Identify which cell holds the provided text, then report its [X, Y] central coordinate. 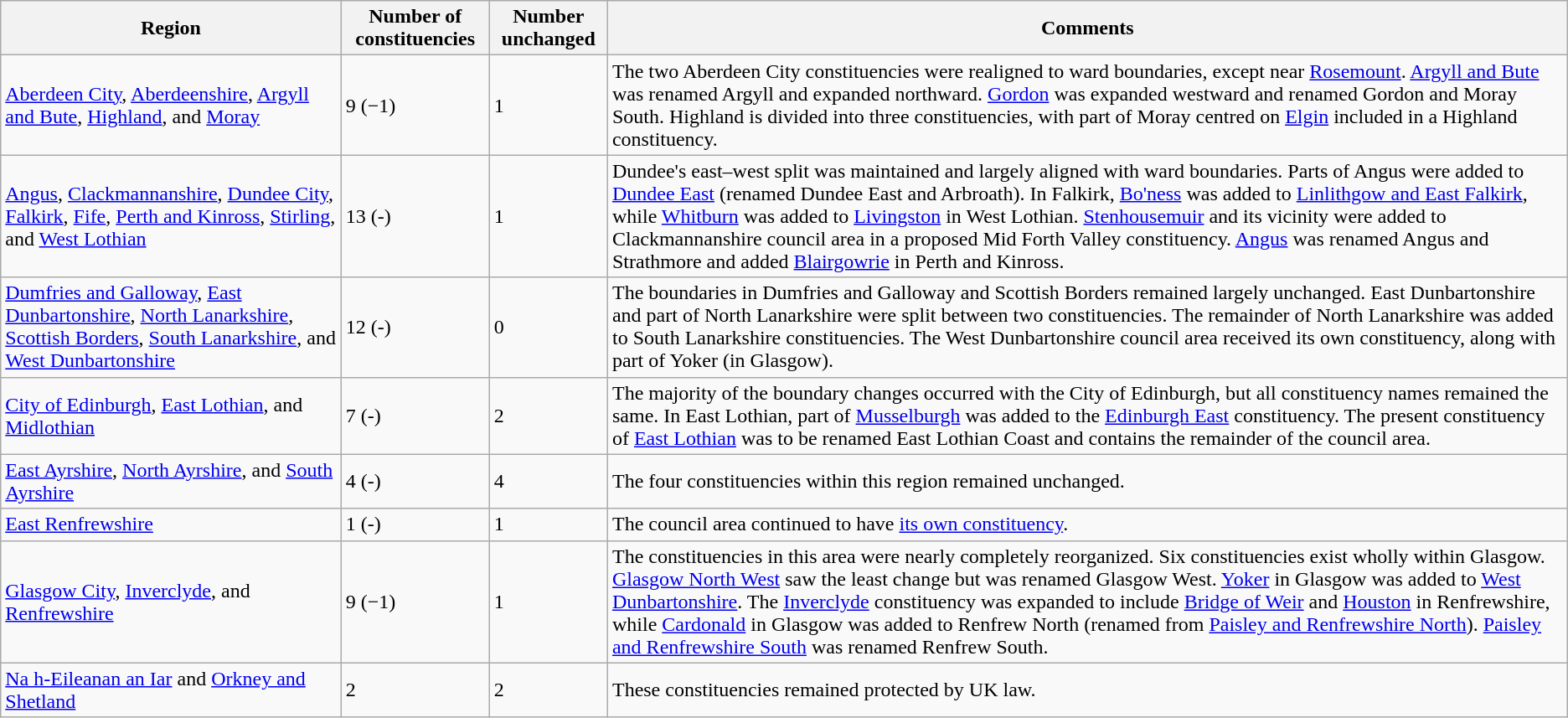
4 (-) [415, 481]
1 (-) [415, 524]
13 (-) [415, 216]
Angus, Clackmannanshire, Dundee City, Falkirk, Fife, Perth and Kinross, Stirling, and West Lothian [171, 216]
These constituencies remained protected by UK law. [1087, 690]
Comments [1087, 28]
0 [548, 327]
Dumfries and Galloway, East Dunbartonshire, North Lanarkshire, Scottish Borders, South Lanarkshire, and West Dunbartonshire [171, 327]
12 (-) [415, 327]
Number unchanged [548, 28]
Glasgow City, Inverclyde, and Renfrewshire [171, 602]
Aberdeen City, Aberdeenshire, Argyll and Bute, Highland, and Moray [171, 106]
The four constituencies within this region remained unchanged. [1087, 481]
4 [548, 481]
Region [171, 28]
Na h-Eileanan an Iar and Orkney and Shetland [171, 690]
Number of constituencies [415, 28]
East Renfrewshire [171, 524]
East Ayrshire, North Ayrshire, and South Ayrshire [171, 481]
City of Edinburgh, East Lothian, and Midlothian [171, 416]
The council area continued to have its own constituency. [1087, 524]
7 (-) [415, 416]
